Pinpoint the cell where the given text exists, returning its (X, Y) midpoint coordinate. 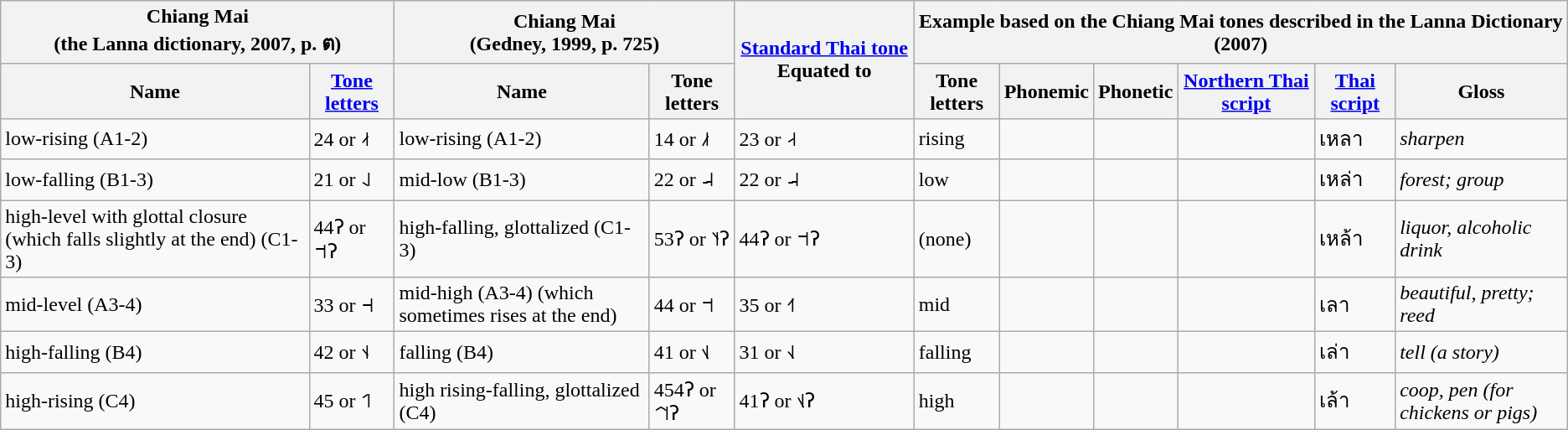
beautiful, pretty; reed (1482, 305)
454ʔ or ˦˥˦ʔ (692, 401)
23 or ˨˧ (824, 139)
41 or ˦˩ (692, 352)
falling (B4) (522, 352)
เหล่า (1355, 179)
coop, pen (for chickens or pigs) (1482, 401)
Phonetic (1136, 91)
Phonemic (1046, 91)
high-falling, glottalized (C1-3) (522, 238)
31 or ˧˩ (824, 352)
rising (957, 139)
53ʔ or ˥˧ʔ (692, 238)
low-falling (B1-3) (155, 179)
Chiang Mai(the Lanna dictionary, 2007, p. ต) (198, 33)
high (957, 401)
high-rising (C4) (155, 401)
Gloss (1482, 91)
mid (957, 305)
high rising-falling, glottalized (C4) (522, 401)
(none) (957, 238)
Northern Thai script (1246, 91)
forest; group (1482, 179)
high-level with glottal closure (which falls slightly at the end) (C1-3) (155, 238)
เหล้า (1355, 238)
mid-high (A3-4) (which sometimes rises at the end) (522, 305)
45 or ˦˥ (352, 401)
Standard Thai tone Equated to (824, 60)
21 or ˨˩ (352, 179)
Chiang Mai(Gedney, 1999, p. 725) (565, 33)
low (957, 179)
33 or ˧˧ (352, 305)
sharpen (1482, 139)
mid-low (B1-3) (522, 179)
41ʔ or ˦˩ʔ (824, 401)
เลา (1355, 305)
14 or ˩˦ (692, 139)
Example based on the Chiang Mai tones described in the Lanna Dictionary (2007) (1240, 33)
falling (957, 352)
42 or ˦˨ (352, 352)
เล่า (1355, 352)
เล้า (1355, 401)
liquor, alcoholic drink (1482, 238)
เหลา (1355, 139)
35 or ˧˥ (824, 305)
44 or ˦˦ (692, 305)
tell (a story) (1482, 352)
high-falling (B4) (155, 352)
24 or ˨˦ (352, 139)
Thai script (1355, 91)
mid-level (A3-4) (155, 305)
